Provide the [X, Y] coordinate of the cell's center where the given text is located.  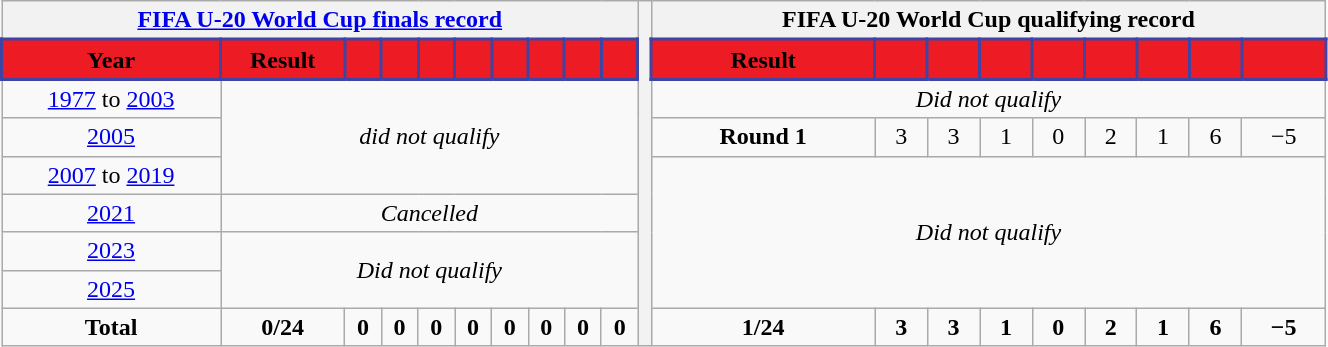
2021 [112, 213]
2007 to 2019 [112, 175]
FIFA U-20 World Cup qualifying record [988, 20]
2005 [112, 137]
1977 to 2003 [112, 98]
Year [112, 60]
Total [112, 327]
did not qualify [430, 136]
FIFA U-20 World Cup finals record [320, 20]
2023 [112, 251]
0/24 [283, 327]
2025 [112, 289]
Cancelled [430, 213]
1/24 [763, 327]
Round 1 [763, 137]
